Find where the given text appears and provide that cell's center as (x, y) coordinate. 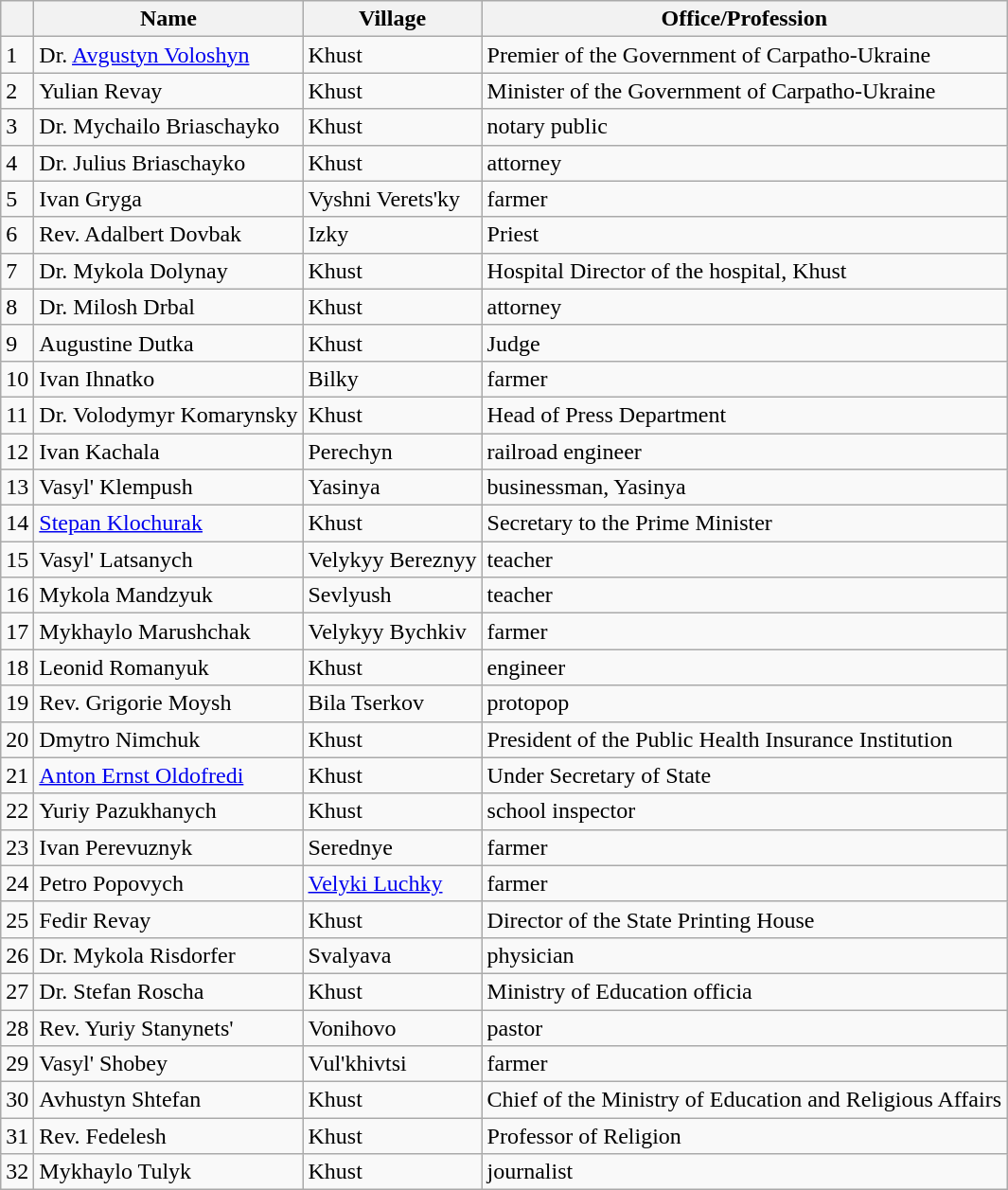
Bila Tserkov (392, 703)
27 (17, 991)
Dr. Volodymyr Komarynsky (168, 415)
Rev. Adalbert Dovbak (168, 235)
1 (17, 55)
Augustine Dutka (168, 343)
Ministry of Education officia (744, 991)
Vasyl' Latsanych (168, 559)
Chief of the Ministry of Education and Religious Affairs (744, 1100)
Judge (744, 343)
Velykyy Bychkiv (392, 631)
Ivan Kachala (168, 452)
13 (17, 488)
businessman, Yasinya (744, 488)
15 (17, 559)
Vasyl' Klempush (168, 488)
Yasinya (392, 488)
Rev. Fedelesh (168, 1136)
12 (17, 452)
Secretary to the Prime Minister (744, 524)
28 (17, 1027)
30 (17, 1100)
Premier of the Government of Carpatho-Ukraine (744, 55)
31 (17, 1136)
Mykhaylo Marushchak (168, 631)
Vyshni Verets'ky (392, 199)
20 (17, 739)
Mykhaylo Tulyk (168, 1172)
Priest (744, 235)
Petro Popovych (168, 883)
Perechyn (392, 452)
Director of the State Printing House (744, 919)
16 (17, 595)
Yuriy Pazukhanych (168, 811)
25 (17, 919)
Office/Profession (744, 19)
Fedir Revay (168, 919)
notary public (744, 127)
Village (392, 19)
Avhustyn Shtefan (168, 1100)
Professor of Religion (744, 1136)
Vul'khivtsi (392, 1064)
Head of Press Department (744, 415)
29 (17, 1064)
Dr. Mychailo Briaschayko (168, 127)
Dr. Mykola Risdorfer (168, 955)
3 (17, 127)
protopop (744, 703)
Hospital Director of the hospital, Khust (744, 271)
2 (17, 91)
Vonihovo (392, 1027)
Svalyava (392, 955)
Dmytro Nimchuk (168, 739)
Stepan Klochurak (168, 524)
Name (168, 19)
Vasyl' Shobey (168, 1064)
9 (17, 343)
Ivan Perevuznyk (168, 847)
6 (17, 235)
Anton Ernst Oldofredi (168, 775)
Dr. Mykola Dolynay (168, 271)
physician (744, 955)
Dr. Julius Briaschayko (168, 163)
17 (17, 631)
Dr. Milosh Drbal (168, 307)
24 (17, 883)
Under Secretary of State (744, 775)
engineer (744, 667)
7 (17, 271)
19 (17, 703)
journalist (744, 1172)
11 (17, 415)
railroad engineer (744, 452)
Ivan Ihnatko (168, 379)
pastor (744, 1027)
5 (17, 199)
Serednye (392, 847)
Yulian Revay (168, 91)
Ivan Gryga (168, 199)
Sevlyush (392, 595)
10 (17, 379)
Dr. Stefan Roscha (168, 991)
Mykola Mandzyuk (168, 595)
Velykyy Bereznyy (392, 559)
Leonid Romanyuk (168, 667)
school inspector (744, 811)
Minister of the Government of Carpatho-Ukraine (744, 91)
President of the Public Health Insurance Institution (744, 739)
8 (17, 307)
Bilky (392, 379)
Rev. Yuriy Stanynets' (168, 1027)
Dr. Avgustyn Voloshyn (168, 55)
18 (17, 667)
14 (17, 524)
4 (17, 163)
23 (17, 847)
26 (17, 955)
21 (17, 775)
22 (17, 811)
Rev. Grigorie Moysh (168, 703)
Velyki Luchky (392, 883)
32 (17, 1172)
Izky (392, 235)
